Return (x, y) of the center of cell containing provided text 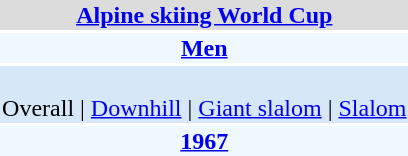
1967 (204, 141)
Alpine skiing World Cup (204, 15)
Men (204, 48)
Overall | Downhill | Giant slalom | Slalom (204, 94)
